For the text-containing cell, return its midpoint in (X, Y) coordinate format. 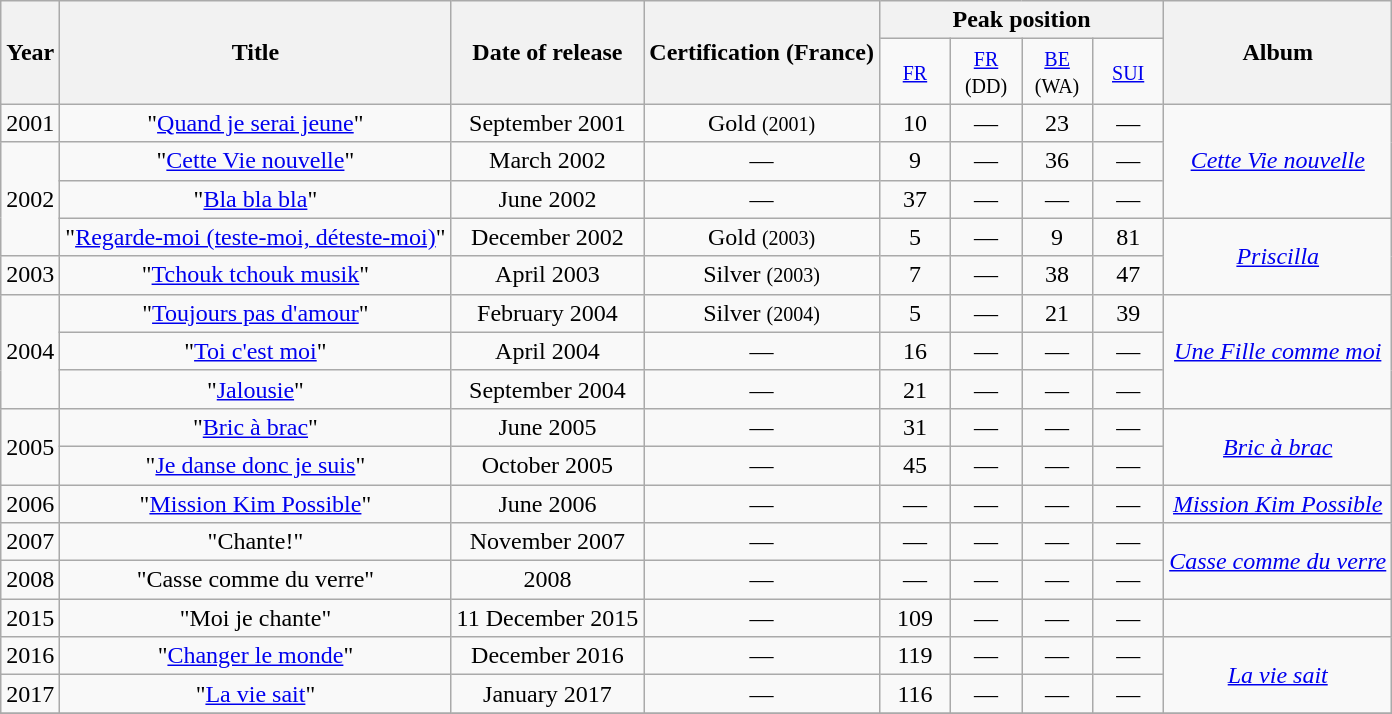
"Toi c'est moi" (256, 351)
38 (1058, 275)
Mission Kim Possible (1278, 503)
2001 (30, 123)
December 2002 (548, 237)
June 2002 (548, 199)
November 2007 (548, 542)
Title (256, 52)
Certification (France) (762, 52)
"Tchouk tchouk musik" (256, 275)
April 2004 (548, 351)
Cette Vie nouvelle (1278, 161)
36 (1058, 161)
Silver (2004) (762, 313)
16 (914, 351)
Priscilla (1278, 256)
"Changer le monde" (256, 656)
2007 (30, 542)
2002 (30, 199)
FR (DD) (986, 72)
Date of release (548, 52)
2005 (30, 446)
Peak position (1021, 20)
109 (914, 618)
7 (914, 275)
September 2001 (548, 123)
2006 (30, 503)
81 (1128, 237)
December 2016 (548, 656)
39 (1128, 313)
Year (30, 52)
2015 (30, 618)
April 2003 (548, 275)
"Quand je serai jeune" (256, 123)
Une Fille comme moi (1278, 351)
47 (1128, 275)
SUI (1128, 72)
Gold (2003) (762, 237)
Bric à brac (1278, 446)
2004 (30, 351)
January 2017 (548, 694)
"Je danse donc je suis" (256, 465)
February 2004 (548, 313)
"Cette Vie nouvelle" (256, 161)
2003 (30, 275)
"Bric à brac" (256, 427)
116 (914, 694)
BE (WA) (1058, 72)
"Moi je chante" (256, 618)
31 (914, 427)
Gold (2001) (762, 123)
37 (914, 199)
2016 (30, 656)
La vie sait (1278, 675)
Album (1278, 52)
"Chante!" (256, 542)
"Mission Kim Possible" (256, 503)
Silver (2003) (762, 275)
119 (914, 656)
"Jalousie" (256, 389)
"Bla bla bla" (256, 199)
June 2006 (548, 503)
"Regarde-moi (teste-moi, déteste-moi)" (256, 237)
45 (914, 465)
10 (914, 123)
"Toujours pas d'amour" (256, 313)
23 (1058, 123)
"La vie sait" (256, 694)
"Casse comme du verre" (256, 580)
June 2005 (548, 427)
11 December 2015 (548, 618)
2017 (30, 694)
September 2004 (548, 389)
October 2005 (548, 465)
Casse comme du verre (1278, 561)
March 2002 (548, 161)
FR (914, 72)
